Locate the cell with the specified text and output its (X, Y) center coordinate. 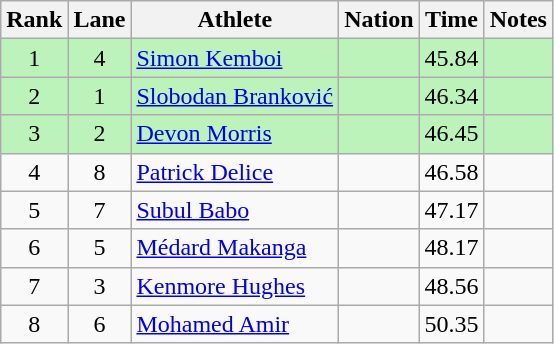
Mohamed Amir (235, 324)
48.56 (452, 286)
Médard Makanga (235, 248)
47.17 (452, 210)
45.84 (452, 58)
Simon Kemboi (235, 58)
Nation (379, 20)
Notes (518, 20)
Time (452, 20)
Lane (100, 20)
Athlete (235, 20)
48.17 (452, 248)
Kenmore Hughes (235, 286)
Subul Babo (235, 210)
46.34 (452, 96)
Rank (34, 20)
Devon Morris (235, 134)
Slobodan Branković (235, 96)
46.58 (452, 172)
Patrick Delice (235, 172)
46.45 (452, 134)
50.35 (452, 324)
